Extract the (X, Y) coordinate from the center of the cell holding the provided text.  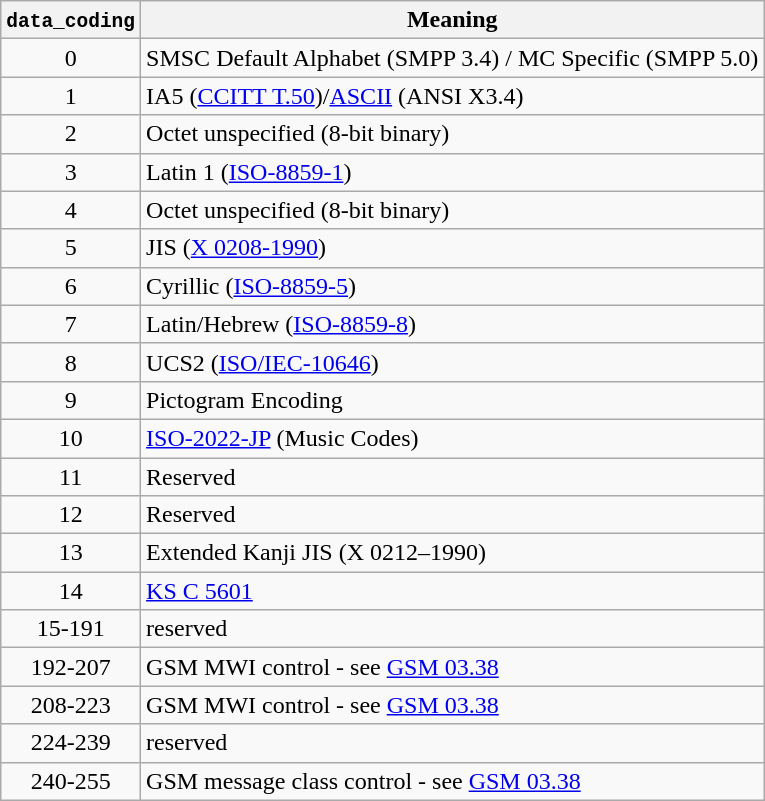
192-207 (71, 667)
12 (71, 515)
data_coding (71, 20)
Latin/Hebrew (ISO-8859-8) (452, 324)
Pictogram Encoding (452, 400)
JIS (X 0208-1990) (452, 248)
0 (71, 58)
3 (71, 172)
6 (71, 286)
9 (71, 400)
Meaning (452, 20)
KS C 5601 (452, 591)
208-223 (71, 705)
Latin 1 (ISO-8859-1) (452, 172)
240-255 (71, 781)
15-191 (71, 629)
GSM message class control - see GSM 03.38 (452, 781)
1 (71, 96)
2 (71, 134)
4 (71, 210)
Cyrillic (ISO-8859-5) (452, 286)
Extended Kanji JIS (X 0212–1990) (452, 553)
14 (71, 591)
5 (71, 248)
SMSC Default Alphabet (SMPP 3.4) / MC Specific (SMPP 5.0) (452, 58)
224-239 (71, 743)
8 (71, 362)
13 (71, 553)
UCS2 (ISO/IEC-10646) (452, 362)
IA5 (CCITT T.50)/ASCII (ANSI X3.4) (452, 96)
ISO-2022-JP (Music Codes) (452, 438)
11 (71, 477)
7 (71, 324)
10 (71, 438)
